Extract the (X, Y) coordinate from the center of the cell holding the provided text.  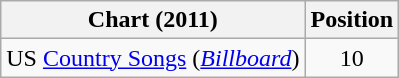
Chart (2011) (153, 20)
10 (352, 58)
Position (352, 20)
US Country Songs (Billboard) (153, 58)
